From the cell containing the given text, extract its center point as (X, Y) coordinate. 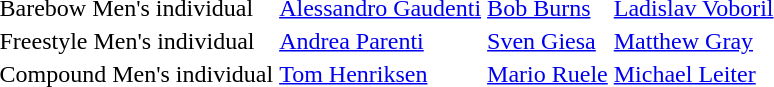
Andrea Parenti (380, 41)
Sven Giesa (548, 41)
